Locate the cell with the specified text and output its [x, y] center coordinate. 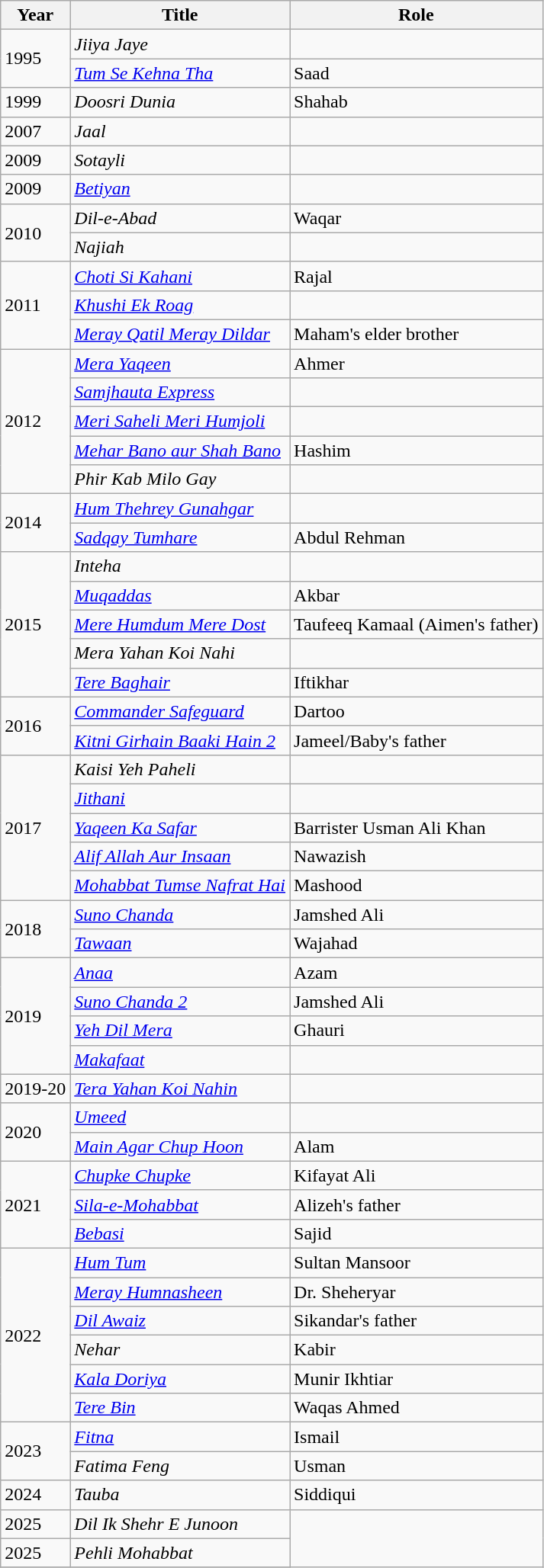
2017 [35, 827]
Main Agar Chup Hoon [180, 1146]
Sikandar's father [417, 1321]
1995 [35, 59]
Khushi Ek Roag [180, 305]
2014 [35, 523]
2018 [35, 929]
Phir Kab Milo Gay [180, 479]
Betiyan [180, 189]
Maham's elder brother [417, 334]
Title [180, 15]
Bebasi [180, 1233]
Jithani [180, 798]
Alif Allah Aur Insaan [180, 857]
Hum Thehrey Gunahgar [180, 508]
2019-20 [35, 1089]
Dil-e-Abad [180, 218]
Akbar [417, 595]
Nehar [180, 1350]
Kabir [417, 1350]
Choti Si Kahani [180, 276]
2023 [35, 1451]
Tum Se Kehna Tha [180, 73]
Tere Baghair [180, 682]
Iftikhar [417, 682]
Mere Humdum Mere Dost [180, 624]
Sila-e-Mohabbat [180, 1204]
2010 [35, 232]
Dil Ik Shehr E Junoon [180, 1524]
Ghauri [417, 1031]
Anaa [180, 973]
Nawazish [417, 857]
Commander Safeguard [180, 711]
2022 [35, 1335]
Sultan Mansoor [417, 1262]
Suno Chanda [180, 915]
Saad [417, 73]
Taufeeq Kamaal (Aimen's father) [417, 624]
Usman [417, 1466]
Barrister Usman Ali Khan [417, 827]
Fatima Feng [180, 1466]
Tauba [180, 1495]
Tere Bin [180, 1408]
Chupke Chupke [180, 1175]
Dil Awaiz [180, 1321]
Jameel/Baby's father [417, 740]
Dr. Sheheryar [417, 1292]
Najiah [180, 247]
Meray Humnasheen [180, 1292]
Kitni Girhain Baaki Hain 2 [180, 740]
Wajahad [417, 944]
2021 [35, 1204]
Yaqeen Ka Safar [180, 827]
Ahmer [417, 364]
Alam [417, 1146]
Suno Chanda 2 [180, 1002]
2011 [35, 305]
Role [417, 15]
Kaisi Yeh Paheli [180, 769]
Rajal [417, 276]
Yeh Dil Mera [180, 1031]
Dartoo [417, 711]
Kifayat Ali [417, 1175]
Kala Doriya [180, 1379]
Sotayli [180, 160]
2019 [35, 1016]
2007 [35, 131]
Hum Tum [180, 1262]
Year [35, 15]
Mehar Bano aur Shah Bano [180, 451]
Muqaddas [180, 595]
Meri Saheli Meri Humjoli [180, 422]
Umeed [180, 1117]
Siddiqui [417, 1495]
Waqar [417, 218]
Mera Yaqeen [180, 364]
Sajid [417, 1233]
Shahab [417, 102]
Doosri Dunia [180, 102]
Fitna [180, 1437]
Makafaat [180, 1060]
Ismail [417, 1437]
Meray Qatil Meray Dildar [180, 334]
2020 [35, 1132]
Tera Yahan Koi Nahin [180, 1089]
Tawaan [180, 944]
Waqas Ahmed [417, 1408]
2024 [35, 1495]
Sadqay Tumhare [180, 537]
Mera Yahan Koi Nahi [180, 653]
1999 [35, 102]
Azam [417, 973]
Mashood [417, 886]
Samjhauta Express [180, 393]
Jaal [180, 131]
Alizeh's father [417, 1204]
Abdul Rehman [417, 537]
2012 [35, 422]
Munir Ikhtiar [417, 1379]
Hashim [417, 451]
Pehli Mohabbat [180, 1553]
Mohabbat Tumse Nafrat Hai [180, 886]
2015 [35, 624]
Inteha [180, 566]
2016 [35, 726]
Jiiya Jaye [180, 44]
